Return the (X, Y) coordinate for the center point of the cell that contains the specified text.  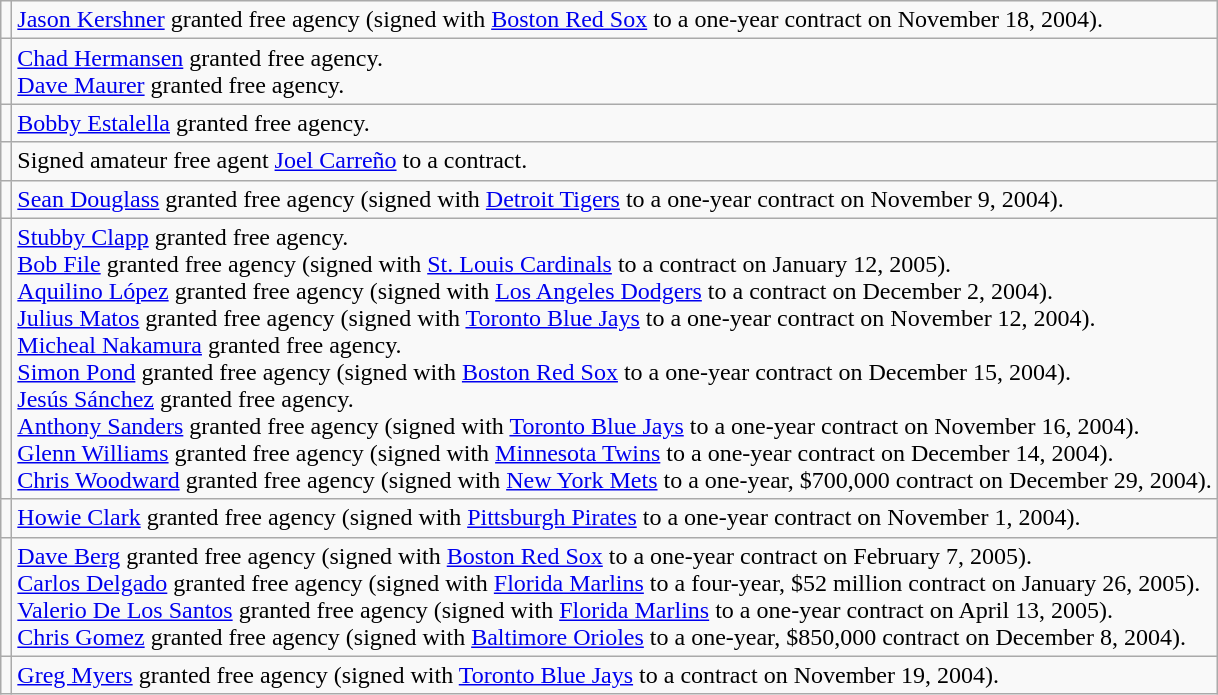
Sean Douglass granted free agency (signed with Detroit Tigers to a one-year contract on November 9, 2004). (614, 199)
Jason Kershner granted free agency (signed with Boston Red Sox to a one-year contract on November 18, 2004). (614, 20)
Signed amateur free agent Joel Carreño to a contract. (614, 161)
Bobby Estalella granted free agency. (614, 123)
Greg Myers granted free agency (signed with Toronto Blue Jays to a contract on November 19, 2004). (614, 675)
Chad Hermansen granted free agency. Dave Maurer granted free agency. (614, 72)
Howie Clark granted free agency (signed with Pittsburgh Pirates to a one-year contract on November 1, 2004). (614, 518)
